For the text-containing cell, return its midpoint in [x, y] coordinate format. 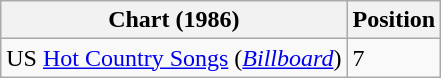
Chart (1986) [174, 20]
7 [394, 58]
US Hot Country Songs (Billboard) [174, 58]
Position [394, 20]
